Return the (X, Y) coordinate for the center point of the cell that contains the specified text.  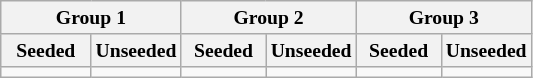
Group 1 (91, 18)
Group 3 (444, 18)
Group 2 (268, 18)
